From the cell containing the given text, extract its center point as (X, Y) coordinate. 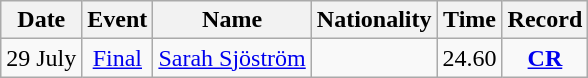
Sarah Sjöström (232, 58)
Nationality (374, 20)
CR (545, 58)
Record (545, 20)
24.60 (470, 58)
Time (470, 20)
Final (118, 58)
Name (232, 20)
Date (42, 20)
29 July (42, 58)
Event (118, 20)
